From the cell containing the given text, extract its center point as [X, Y] coordinate. 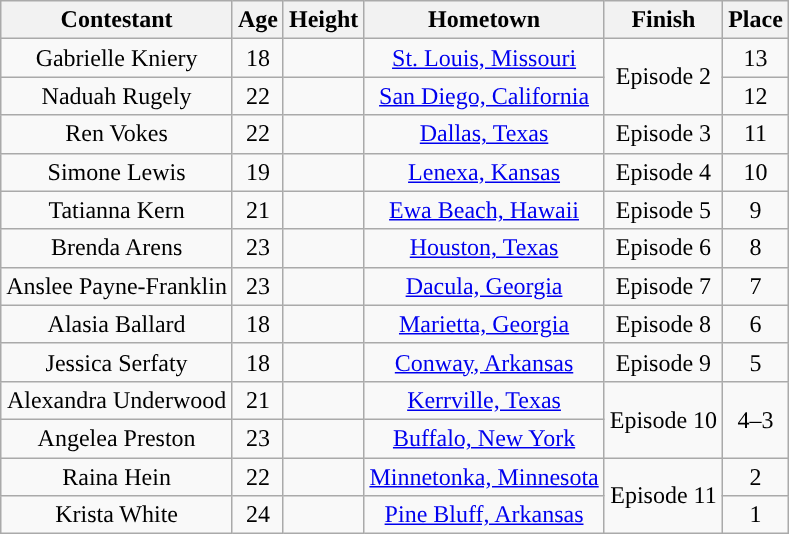
Episode 3 [663, 134]
Place [756, 20]
Jessica Serfaty [117, 362]
1 [756, 515]
Minnetonka, Minnesota [484, 477]
San Diego, California [484, 96]
Episode 5 [663, 210]
Age [258, 20]
Finish [663, 20]
Naduah Rugely [117, 96]
Episode 9 [663, 362]
Kerrville, Texas [484, 400]
Marietta, Georgia [484, 324]
Krista White [117, 515]
9 [756, 210]
13 [756, 58]
Angelea Preston [117, 438]
Height [323, 20]
Ewa Beach, Hawaii [484, 210]
Dacula, Georgia [484, 286]
Contestant [117, 20]
Episode 7 [663, 286]
Brenda Arens [117, 248]
24 [258, 515]
12 [756, 96]
2 [756, 477]
7 [756, 286]
St. Louis, Missouri [484, 58]
Dallas, Texas [484, 134]
Lenexa, Kansas [484, 172]
Raina Hein [117, 477]
Alasia Ballard [117, 324]
6 [756, 324]
Episode 8 [663, 324]
Buffalo, New York [484, 438]
Gabrielle Kniery [117, 58]
8 [756, 248]
11 [756, 134]
Tatianna Kern [117, 210]
Houston, Texas [484, 248]
Episode 2 [663, 77]
Episode 10 [663, 419]
Pine Bluff, Arkansas [484, 515]
Conway, Arkansas [484, 362]
4–3 [756, 419]
19 [258, 172]
10 [756, 172]
Episode 11 [663, 496]
Episode 6 [663, 248]
Anslee Payne-Franklin [117, 286]
Alexandra Underwood [117, 400]
Hometown [484, 20]
5 [756, 362]
Episode 4 [663, 172]
Simone Lewis [117, 172]
Ren Vokes [117, 134]
